Search for the cell housing the specified text and yield its (X, Y) center coordinate. 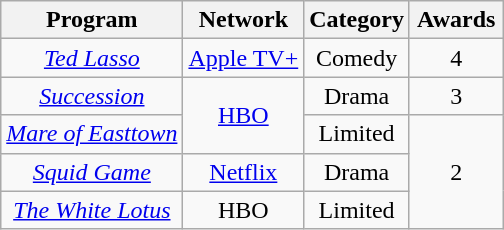
Comedy (357, 58)
Squid Game (92, 172)
2 (456, 172)
Ted Lasso (92, 58)
Category (357, 20)
Awards (456, 20)
Succession (92, 96)
3 (456, 96)
Apple TV+ (244, 58)
4 (456, 58)
The White Lotus (92, 210)
Mare of Easttown (92, 134)
Netflix (244, 172)
Network (244, 20)
Program (92, 20)
